Identify which cell holds the provided text, then report its (x, y) central coordinate. 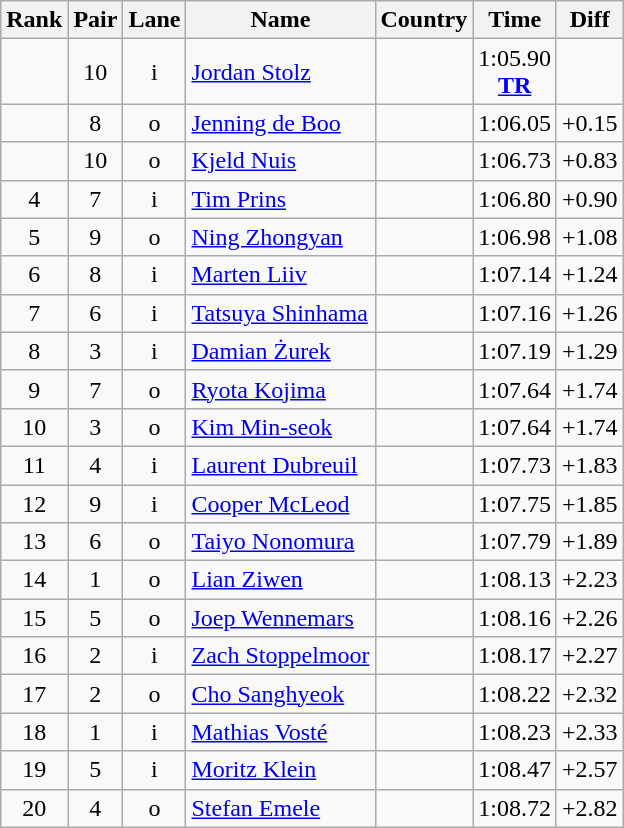
Lian Ziwen (280, 580)
Damian Żurek (280, 351)
+0.15 (590, 123)
Name (280, 20)
Tatsuya Shinhama (280, 313)
1:07.75 (515, 503)
Jenning de Boo (280, 123)
Stefan Emele (280, 808)
15 (34, 618)
+1.89 (590, 542)
13 (34, 542)
12 (34, 503)
Country (424, 20)
Mathias Vosté (280, 732)
Marten Liiv (280, 275)
20 (34, 808)
14 (34, 580)
Rank (34, 20)
Cho Sanghyeok (280, 694)
1:07.79 (515, 542)
1:08.47 (515, 770)
+1.26 (590, 313)
1:08.72 (515, 808)
11 (34, 465)
1:08.22 (515, 694)
1:08.23 (515, 732)
1:08.13 (515, 580)
+2.57 (590, 770)
Ryota Kojima (280, 389)
1:07.16 (515, 313)
1:06.73 (515, 161)
+1.08 (590, 237)
+2.32 (590, 694)
+2.23 (590, 580)
Laurent Dubreuil (280, 465)
+2.82 (590, 808)
Ning Zhongyan (280, 237)
1:07.14 (515, 275)
Lane (154, 20)
+2.33 (590, 732)
1:06.05 (515, 123)
+0.90 (590, 199)
1:06.98 (515, 237)
+2.26 (590, 618)
Kjeld Nuis (280, 161)
18 (34, 732)
+1.24 (590, 275)
+1.83 (590, 465)
Joep Wennemars (280, 618)
Jordan Stolz (280, 72)
Taiyo Nonomura (280, 542)
Zach Stoppelmoor (280, 656)
Moritz Klein (280, 770)
+0.83 (590, 161)
Cooper McLeod (280, 503)
+1.85 (590, 503)
Diff (590, 20)
Tim Prins (280, 199)
19 (34, 770)
17 (34, 694)
+1.29 (590, 351)
1:07.19 (515, 351)
1:08.16 (515, 618)
1:07.73 (515, 465)
+2.27 (590, 656)
1:05.90TR (515, 72)
1:08.17 (515, 656)
Kim Min-seok (280, 427)
Time (515, 20)
1:06.80 (515, 199)
Pair (96, 20)
16 (34, 656)
